Detect which cell encompasses the target text, then output its (x, y) center coordinate. 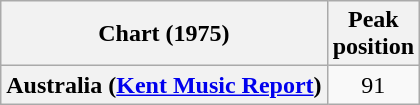
Peakposition (373, 34)
91 (373, 85)
Chart (1975) (164, 34)
Australia (Kent Music Report) (164, 85)
